Determine the [X, Y] coordinate at the center of the cell enclosing the given text.  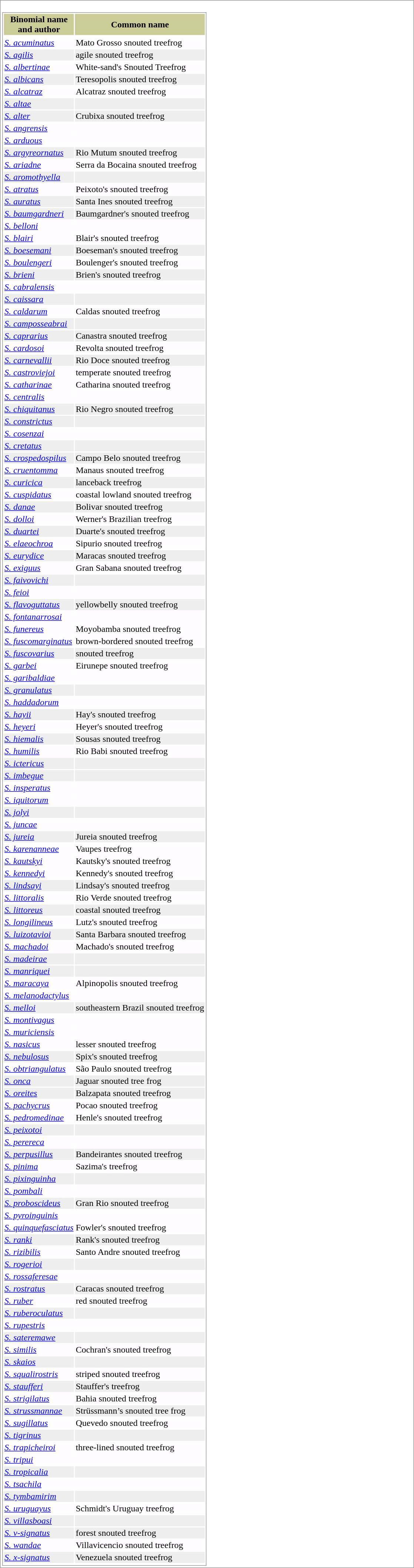
S. alcatraz [39, 91]
S. strussmannae [39, 1411]
S. perpusillus [39, 1155]
Alcatraz snouted treefrog [140, 91]
S. sateremawe [39, 1337]
S. cretatus [39, 446]
striped snouted treefrog [140, 1374]
Common name [140, 24]
S. tymbamirim [39, 1497]
Bahia snouted treefrog [140, 1399]
Teresopolis snouted treefrog [140, 80]
S. granulatus [39, 690]
S. chiquitanus [39, 409]
S. rizibilis [39, 1252]
S. baumgardneri [39, 214]
Gran Sabana snouted treefrog [140, 568]
Heyer's snouted treefrog [140, 727]
lesser snouted treefrog [140, 1044]
S. pachycrus [39, 1106]
S. aromothyella [39, 177]
São Paulo snouted treefrog [140, 1069]
coastal snouted treefrog [140, 910]
Rio Negro snouted treefrog [140, 409]
Baumgardner's snouted treefrog [140, 214]
Henle's snouted treefrog [140, 1118]
Binomial name and author [39, 24]
S. crospedospilus [39, 458]
S. centralis [39, 397]
Jureia snouted treefrog [140, 837]
Lindsay's snouted treefrog [140, 886]
Sousas snouted treefrog [140, 739]
S. constrictus [39, 422]
Villavicencio snouted treefrog [140, 1545]
Catharina snouted treefrog [140, 385]
S. tropicalia [39, 1472]
S. ictericus [39, 764]
S. dolloi [39, 519]
S. fuscomarginatus [39, 641]
S. acuminatus [39, 43]
Santa Barbara snouted treefrog [140, 935]
forest snouted treefrog [140, 1533]
S. camposseabrai [39, 324]
Rio Verde snouted treefrog [140, 898]
S. funereus [39, 629]
S. haddadorum [39, 702]
Gran Rio snouted treefrog [140, 1203]
S. skaios [39, 1362]
S. auratus [39, 202]
Duarte's snouted treefrog [140, 531]
S. iquitorum [39, 800]
S. trapicheiroi [39, 1448]
Fowler's snouted treefrog [140, 1228]
S. pinima [39, 1166]
S. ariadne [39, 165]
S. jureia [39, 837]
S. belloni [39, 226]
Caracas snouted treefrog [140, 1289]
Stauffer's treefrog [140, 1386]
S. agilis [39, 55]
agile snouted treefrog [140, 55]
S. feioi [39, 593]
S. danae [39, 507]
southeastern Brazil snouted treefrog [140, 1008]
S. exiguus [39, 568]
S. hayii [39, 715]
S. fuscovarius [39, 653]
S. kautskyi [39, 861]
Santa Ines snouted treefrog [140, 202]
Alpinopolis snouted treefrog [140, 984]
Cochran's snouted treefrog [140, 1350]
Hay's snouted treefrog [140, 715]
Mato Grosso snouted treefrog [140, 43]
S. wandae [39, 1545]
coastal lowland snouted treefrog [140, 495]
S. v-signatus [39, 1533]
S. melanodactylus [39, 995]
Boulenger's snouted treefrog [140, 262]
S. x-signatus [39, 1557]
Rio Mutum snouted treefrog [140, 153]
S. strigilatus [39, 1399]
Werner's Brazilian treefrog [140, 519]
S. kennedyi [39, 873]
S. ruber [39, 1301]
S. humilis [39, 751]
Quevedo snouted treefrog [140, 1423]
S. jolyi [39, 813]
S. longilineus [39, 922]
S. angrensis [39, 128]
S. garbei [39, 666]
S. madeirae [39, 959]
S. cuspidatus [39, 495]
temperate snouted treefrog [140, 373]
S. rossaferesae [39, 1277]
Rank's snouted treefrog [140, 1240]
S. tsachila [39, 1484]
S. arduous [39, 140]
S. oreites [39, 1093]
Spix's snouted treefrog [140, 1057]
yellowbelly snouted treefrog [140, 604]
S. cabralensis [39, 287]
S. squalirostris [39, 1374]
S. pyroinguinis [39, 1215]
Rio Babi snouted treefrog [140, 751]
Campo Belo snouted treefrog [140, 458]
S. luizotavioi [39, 935]
Serra da Bocaina snouted treefrog [140, 165]
S. maracaya [39, 984]
S. albicans [39, 80]
S. hiemalis [39, 739]
S. ranki [39, 1240]
Kautsky's snouted treefrog [140, 861]
S. carnevallii [39, 360]
S. littoralis [39, 898]
S. nebulosus [39, 1057]
S. tripui [39, 1460]
Sazima's treefrog [140, 1166]
S. obtriangulatus [39, 1069]
Peixoto's snouted treefrog [140, 189]
snouted treefrog [140, 653]
S. catharinae [39, 385]
White-sand's Snouted Treefrog [140, 67]
Venezuela snouted treefrog [140, 1557]
S. heyeri [39, 727]
Kennedy's snouted treefrog [140, 873]
red snouted treefrog [140, 1301]
Balzapata snouted treefrog [140, 1093]
S. flavoguttatus [39, 604]
S. lindsayi [39, 886]
S. castroviejoi [39, 373]
Manaus snouted treefrog [140, 470]
S. brieni [39, 275]
Revolta snouted treefrog [140, 348]
S. onca [39, 1081]
S. blairi [39, 238]
S. insperatus [39, 788]
Strüssmann’s snouted tree frog [140, 1411]
S. perereca [39, 1142]
S. rupestris [39, 1326]
S. littoreus [39, 910]
S. boulengeri [39, 262]
S. similis [39, 1350]
S. proboscideus [39, 1203]
S. curicica [39, 482]
S. caprarius [39, 336]
Sipurio snouted treefrog [140, 544]
S. alter [39, 116]
S. sugillatus [39, 1423]
S. faivovichi [39, 580]
S. argyreornatus [39, 153]
S. uruguayus [39, 1508]
S. montivagus [39, 1020]
S. boesemani [39, 251]
Schmidt's Uruguay treefrog [140, 1508]
lanceback treefrog [140, 482]
S. eurydice [39, 556]
brown-bordered snouted treefrog [140, 641]
Bolivar snouted treefrog [140, 507]
S. altae [39, 104]
Moyobamba snouted treefrog [140, 629]
S. rostratus [39, 1289]
S. pombali [39, 1191]
S. villasboasi [39, 1521]
S. caissara [39, 299]
Bandeirantes snouted treefrog [140, 1155]
Lutz's snouted treefrog [140, 922]
S. pedromedinae [39, 1118]
Crubixa snouted treefrog [140, 116]
S. rogerioi [39, 1264]
S. duartei [39, 531]
S. juncae [39, 824]
Maracas snouted treefrog [140, 556]
S. quinquefasciatus [39, 1228]
S. caldarum [39, 311]
S. imbegue [39, 775]
S. cardosoi [39, 348]
S. pixinguinha [39, 1179]
Caldas snouted treefrog [140, 311]
S. albertinae [39, 67]
S. nasicus [39, 1044]
S. machadoi [39, 947]
S. cruentomma [39, 470]
S. tigrinus [39, 1435]
S. manriquei [39, 971]
S. fontanarrosai [39, 617]
S. peixotoi [39, 1130]
Machado's snouted treefrog [140, 947]
Rio Doce snouted treefrog [140, 360]
Eirunepe snouted treefrog [140, 666]
S. muriciensis [39, 1032]
Vaupes treefrog [140, 849]
S. melloi [39, 1008]
Santo Andre snouted treefrog [140, 1252]
S. staufferi [39, 1386]
S. elaeochroa [39, 544]
Blair's snouted treefrog [140, 238]
Pocao snouted treefrog [140, 1106]
Boeseman's snouted treefrog [140, 251]
three-lined snouted treefrog [140, 1448]
S. karenanneae [39, 849]
Brien's snouted treefrog [140, 275]
Canastra snouted treefrog [140, 336]
S. ruberoculatus [39, 1313]
Jaguar snouted tree frog [140, 1081]
S. atratus [39, 189]
S. garibaldiae [39, 678]
S. cosenzai [39, 433]
